Search for the cell housing the specified text and yield its (x, y) center coordinate. 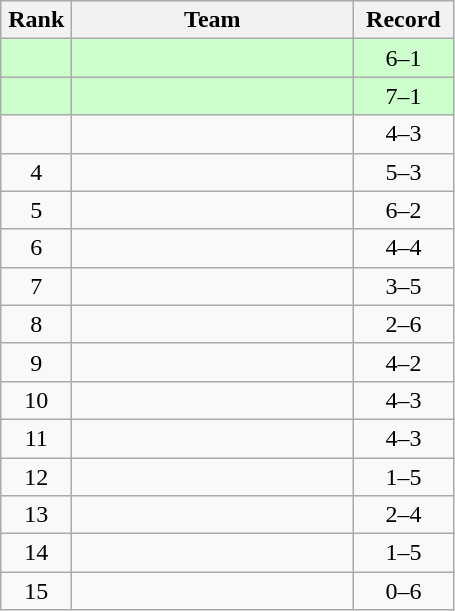
7–1 (404, 96)
5 (36, 210)
Record (404, 20)
12 (36, 477)
14 (36, 553)
4 (36, 172)
6–2 (404, 210)
2–4 (404, 515)
0–6 (404, 591)
9 (36, 362)
15 (36, 591)
Team (212, 20)
6 (36, 248)
11 (36, 438)
8 (36, 324)
2–6 (404, 324)
5–3 (404, 172)
4–4 (404, 248)
7 (36, 286)
13 (36, 515)
6–1 (404, 58)
10 (36, 400)
3–5 (404, 286)
Rank (36, 20)
4–2 (404, 362)
